Extract the [X, Y] coordinate from the center of the cell holding the provided text.  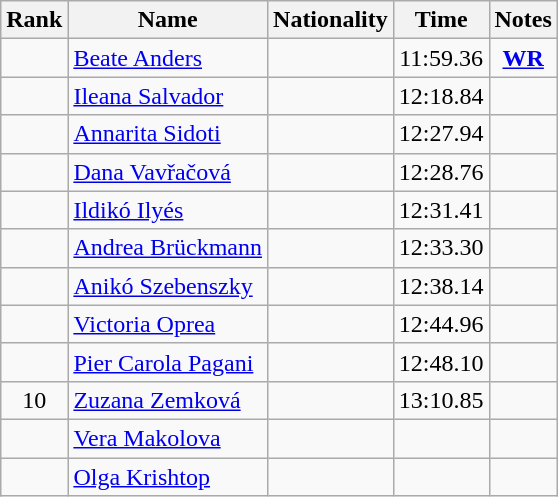
Ileana Salvador [168, 96]
12:18.84 [441, 96]
Notes [523, 20]
Annarita Sidoti [168, 134]
Pier Carola Pagani [168, 362]
12:44.96 [441, 324]
Andrea Brückmann [168, 248]
12:38.14 [441, 286]
Nationality [331, 20]
12:28.76 [441, 172]
10 [34, 400]
Dana Vavřačová [168, 172]
Zuzana Zemková [168, 400]
Victoria Oprea [168, 324]
12:48.10 [441, 362]
Beate Anders [168, 58]
13:10.85 [441, 400]
12:31.41 [441, 210]
Ildikó Ilyés [168, 210]
Olga Krishtop [168, 477]
12:33.30 [441, 248]
Vera Makolova [168, 438]
WR [523, 58]
Anikó Szebenszky [168, 286]
12:27.94 [441, 134]
11:59.36 [441, 58]
Rank [34, 20]
Name [168, 20]
Time [441, 20]
